Pinpoint the cell where the given text exists, returning its [X, Y] midpoint coordinate. 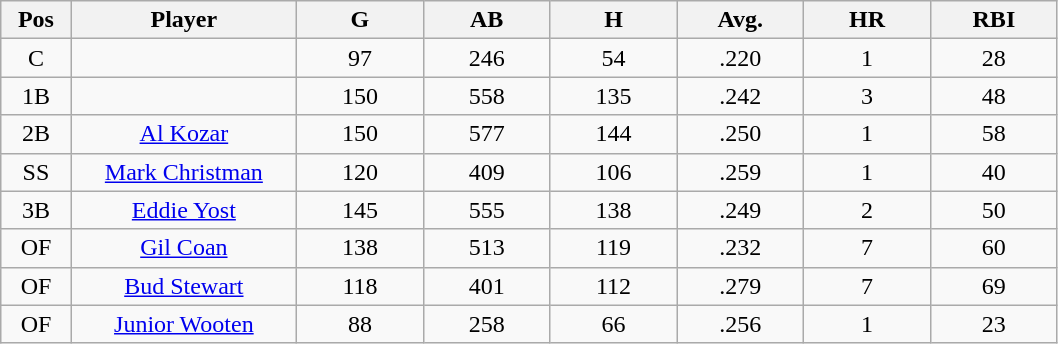
Player [184, 20]
3 [868, 96]
G [360, 20]
2 [868, 210]
558 [486, 96]
Avg. [740, 20]
145 [360, 210]
Bud Stewart [184, 286]
119 [614, 248]
58 [994, 134]
88 [360, 324]
577 [486, 134]
401 [486, 286]
.249 [740, 210]
112 [614, 286]
135 [614, 96]
48 [994, 96]
Mark Christman [184, 172]
Al Kozar [184, 134]
118 [360, 286]
.242 [740, 96]
Eddie Yost [184, 210]
258 [486, 324]
Pos [36, 20]
AB [486, 20]
C [36, 58]
40 [994, 172]
.259 [740, 172]
513 [486, 248]
1B [36, 96]
.250 [740, 134]
28 [994, 58]
SS [36, 172]
H [614, 20]
HR [868, 20]
54 [614, 58]
246 [486, 58]
120 [360, 172]
144 [614, 134]
106 [614, 172]
60 [994, 248]
66 [614, 324]
555 [486, 210]
Junior Wooten [184, 324]
.279 [740, 286]
2B [36, 134]
23 [994, 324]
97 [360, 58]
RBI [994, 20]
409 [486, 172]
69 [994, 286]
50 [994, 210]
.232 [740, 248]
Gil Coan [184, 248]
.256 [740, 324]
.220 [740, 58]
3B [36, 210]
